Pinpoint the cell where the given text exists, returning its [X, Y] midpoint coordinate. 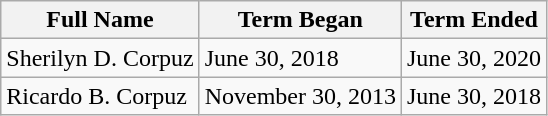
June 30, 2020 [474, 58]
Term Ended [474, 20]
Full Name [100, 20]
Term Began [300, 20]
Sherilyn D. Corpuz [100, 58]
Ricardo B. Corpuz [100, 96]
November 30, 2013 [300, 96]
